Capture the cell that displays the provided text and extract its [X, Y] central coordinate. 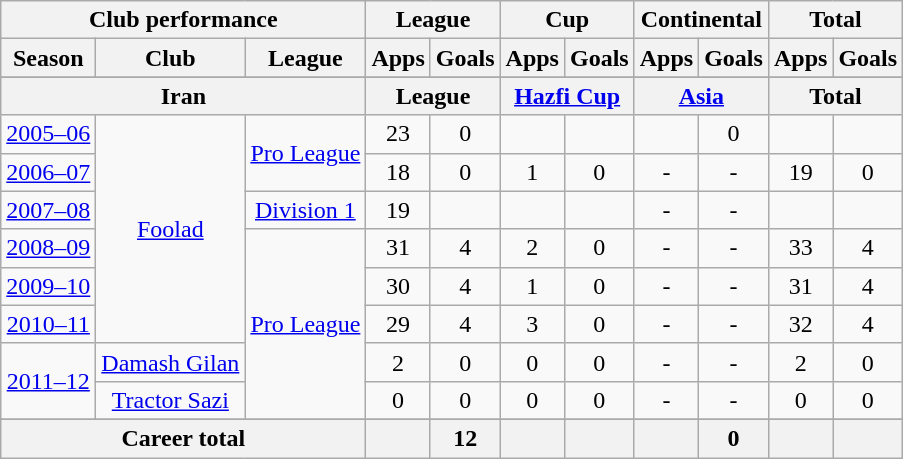
Damash Gilan [170, 362]
2005–06 [48, 134]
Division 1 [306, 210]
29 [398, 324]
2010–11 [48, 324]
Hazfi Cup [567, 96]
Asia [701, 96]
Continental [701, 20]
Iran [184, 96]
Career total [184, 438]
23 [398, 134]
2011–12 [48, 381]
Season [48, 58]
32 [800, 324]
3 [532, 324]
Cup [567, 20]
2006–07 [48, 172]
33 [800, 248]
Tractor Sazi [170, 400]
Club [170, 58]
2007–08 [48, 210]
Club performance [184, 20]
2008–09 [48, 248]
12 [465, 438]
30 [398, 286]
Foolad [170, 229]
18 [398, 172]
2009–10 [48, 286]
